Extract the [X, Y] coordinate from the center of the cell holding the provided text.  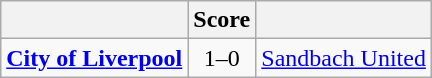
City of Liverpool [94, 58]
Score [222, 20]
Sandbach United [344, 58]
1–0 [222, 58]
